Detect which cell encompasses the target text, then output its (x, y) center coordinate. 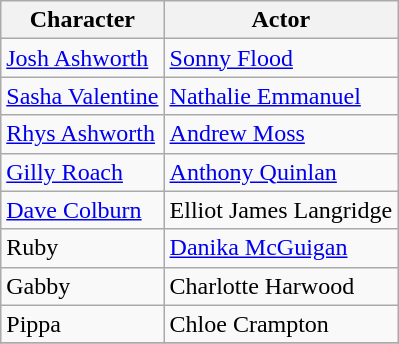
Pippa (82, 324)
Character (82, 20)
Chloe Crampton (281, 324)
Dave Colburn (82, 210)
Actor (281, 20)
Sasha Valentine (82, 96)
Nathalie Emmanuel (281, 96)
Charlotte Harwood (281, 286)
Gilly Roach (82, 172)
Josh Ashworth (82, 58)
Anthony Quinlan (281, 172)
Gabby (82, 286)
Elliot James Langridge (281, 210)
Sonny Flood (281, 58)
Andrew Moss (281, 134)
Rhys Ashworth (82, 134)
Ruby (82, 248)
Danika McGuigan (281, 248)
